Pinpoint the cell where the given text exists, returning its (x, y) midpoint coordinate. 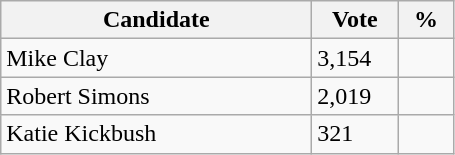
Katie Kickbush (156, 134)
Robert Simons (156, 96)
3,154 (355, 58)
Vote (355, 20)
% (426, 20)
Mike Clay (156, 58)
321 (355, 134)
Candidate (156, 20)
2,019 (355, 96)
